Scan for the cell matching the given text and deliver its (x, y) coordinate at center. 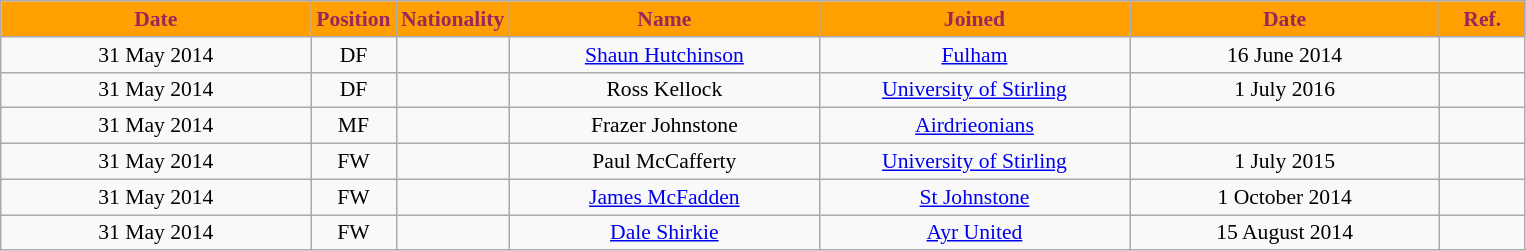
1 October 2014 (1285, 197)
Paul McCafferty (664, 162)
Joined (974, 19)
Position (354, 19)
Ayr United (974, 233)
1 July 2015 (1285, 162)
Ross Kellock (664, 90)
James McFadden (664, 197)
16 June 2014 (1285, 55)
Frazer Johnstone (664, 126)
MF (354, 126)
Fulham (974, 55)
15 August 2014 (1285, 233)
Shaun Hutchinson (664, 55)
Dale Shirkie (664, 233)
Name (664, 19)
St Johnstone (974, 197)
Nationality (452, 19)
1 July 2016 (1285, 90)
Ref. (1482, 19)
Airdrieonians (974, 126)
